Return the [x, y] coordinate for the center point of the cell that contains the specified text.  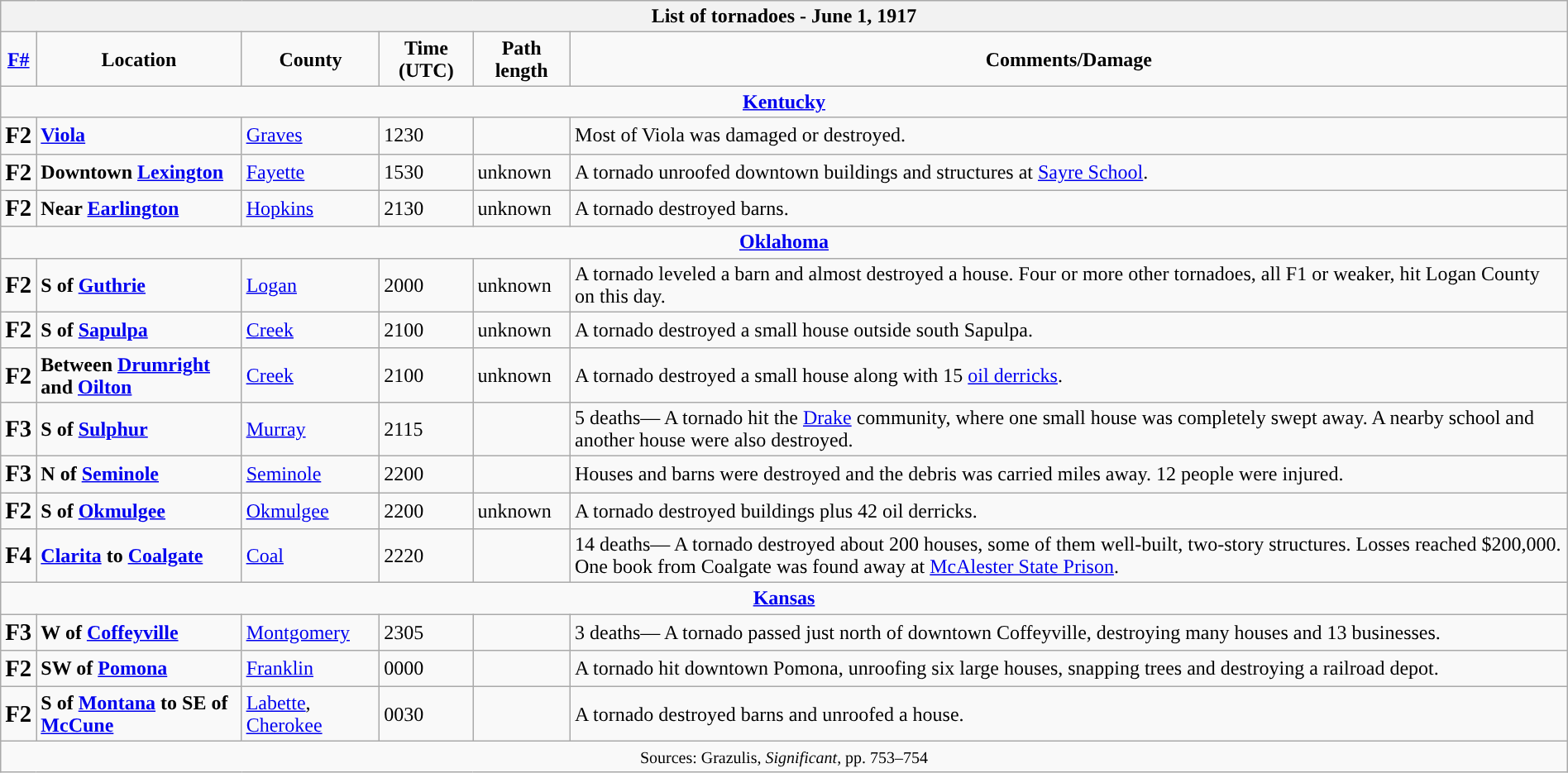
S of Guthrie [139, 284]
County [311, 60]
Kentucky [784, 102]
Kansas [784, 599]
W of Coffeyville [139, 632]
Houses and barns were destroyed and the debris was carried miles away. 12 people were injured. [1069, 474]
Comments/Damage [1069, 60]
2220 [427, 556]
A tornado destroyed a small house outside south Sapulpa. [1069, 330]
A tornado destroyed a small house along with 15 oil derricks. [1069, 375]
2130 [427, 208]
F# [18, 60]
Franklin [311, 669]
A tornado leveled a barn and almost destroyed a house. Four or more other tornadoes, all F1 or weaker, hit Logan County on this day. [1069, 284]
0000 [427, 669]
A tornado hit downtown Pomona, unroofing six large houses, snapping trees and destroying a railroad depot. [1069, 669]
A tornado destroyed barns. [1069, 208]
List of tornadoes - June 1, 1917 [784, 17]
Hopkins [311, 208]
Oklahoma [784, 242]
Near Earlington [139, 208]
Fayette [311, 172]
Most of Viola was damaged or destroyed. [1069, 136]
N of Seminole [139, 474]
Coal [311, 556]
Okmulgee [311, 511]
Labette, Cherokee [311, 714]
Seminole [311, 474]
F4 [18, 556]
Logan [311, 284]
Sources: Grazulis, Significant, pp. 753–754 [784, 756]
Clarita to Coalgate [139, 556]
S of Sapulpa [139, 330]
A tornado destroyed barns and unroofed a house. [1069, 714]
0030 [427, 714]
1530 [427, 172]
Graves [311, 136]
SW of Pomona [139, 669]
A tornado destroyed buildings plus 42 oil derricks. [1069, 511]
1230 [427, 136]
Murray [311, 428]
5 deaths— A tornado hit the Drake community, where one small house was completely swept away. A nearby school and another house were also destroyed. [1069, 428]
2115 [427, 428]
A tornado unroofed downtown buildings and structures at Sayre School. [1069, 172]
S of Sulphur [139, 428]
Downtown Lexington [139, 172]
S of Montana to SE of McCune [139, 714]
Path length [522, 60]
Time (UTC) [427, 60]
3 deaths— A tornado passed just north of downtown Coffeyville, destroying many houses and 13 businesses. [1069, 632]
Montgomery [311, 632]
Between Drumright and Oilton [139, 375]
Location [139, 60]
2305 [427, 632]
2000 [427, 284]
Viola [139, 136]
S of Okmulgee [139, 511]
